Return the (x, y) coordinate for the center point of the cell that contains the specified text.  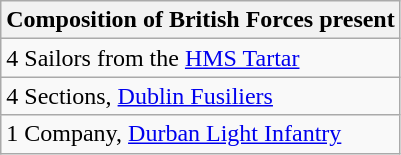
4 Sailors from the HMS Tartar (200, 58)
Composition of British Forces present (200, 20)
4 Sections, Dublin Fusiliers (200, 96)
1 Company, Durban Light Infantry (200, 134)
